Scan for the cell matching the given text and deliver its [x, y] coordinate at center. 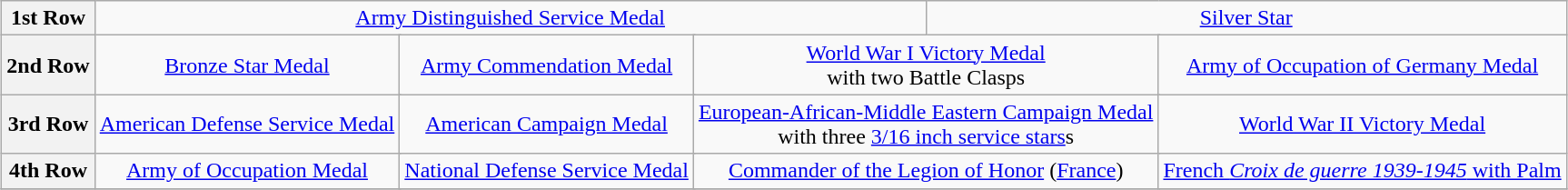
National Defense Service Medal [547, 171]
European-African-Middle Eastern Campaign Medal with three 3/16 inch service starss [926, 124]
American Campaign Medal [547, 124]
World War II Victory Medal [1363, 124]
3rd Row [48, 124]
Army Distinguished Service Medal [511, 18]
Bronze Star Medal [247, 65]
Silver Star [1246, 18]
Army of Occupation of Germany Medal [1363, 65]
Army Commendation Medal [547, 65]
2nd Row [48, 65]
1st Row [48, 18]
American Defense Service Medal [247, 124]
World War I Victory Medal with two Battle Clasps [926, 65]
4th Row [48, 171]
Army of Occupation Medal [247, 171]
Commander of the Legion of Honor (France) [926, 171]
French Croix de guerre 1939-1945 with Palm [1363, 171]
